Search for the cell housing the specified text and yield its [X, Y] center coordinate. 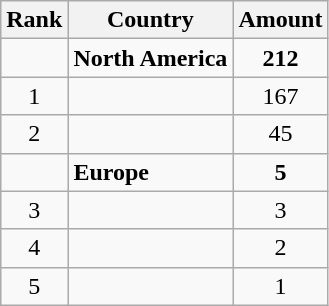
Amount [280, 20]
North America [150, 58]
212 [280, 58]
45 [280, 134]
Country [150, 20]
Europe [150, 172]
167 [280, 96]
Rank [34, 20]
4 [34, 248]
